Identify which cell holds the provided text, then report its (X, Y) central coordinate. 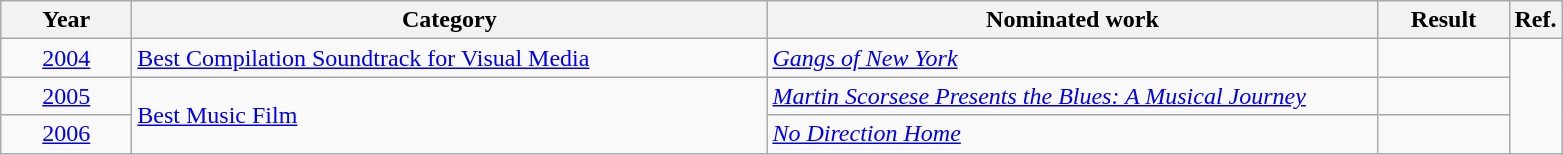
2004 (66, 58)
Gangs of New York (1072, 58)
2006 (66, 134)
2005 (66, 96)
Category (450, 20)
No Direction Home (1072, 134)
Nominated work (1072, 20)
Best Music Film (450, 115)
Year (66, 20)
Best Compilation Soundtrack for Visual Media (450, 58)
Ref. (1536, 20)
Result (1444, 20)
Martin Scorsese Presents the Blues: A Musical Journey (1072, 96)
